Determine the (X, Y) coordinate at the center of the cell enclosing the given text.  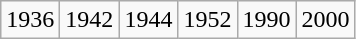
1952 (208, 20)
1944 (148, 20)
1942 (90, 20)
2000 (326, 20)
1990 (266, 20)
1936 (30, 20)
